Provide the [x, y] coordinate of the cell's center where the given text is located.  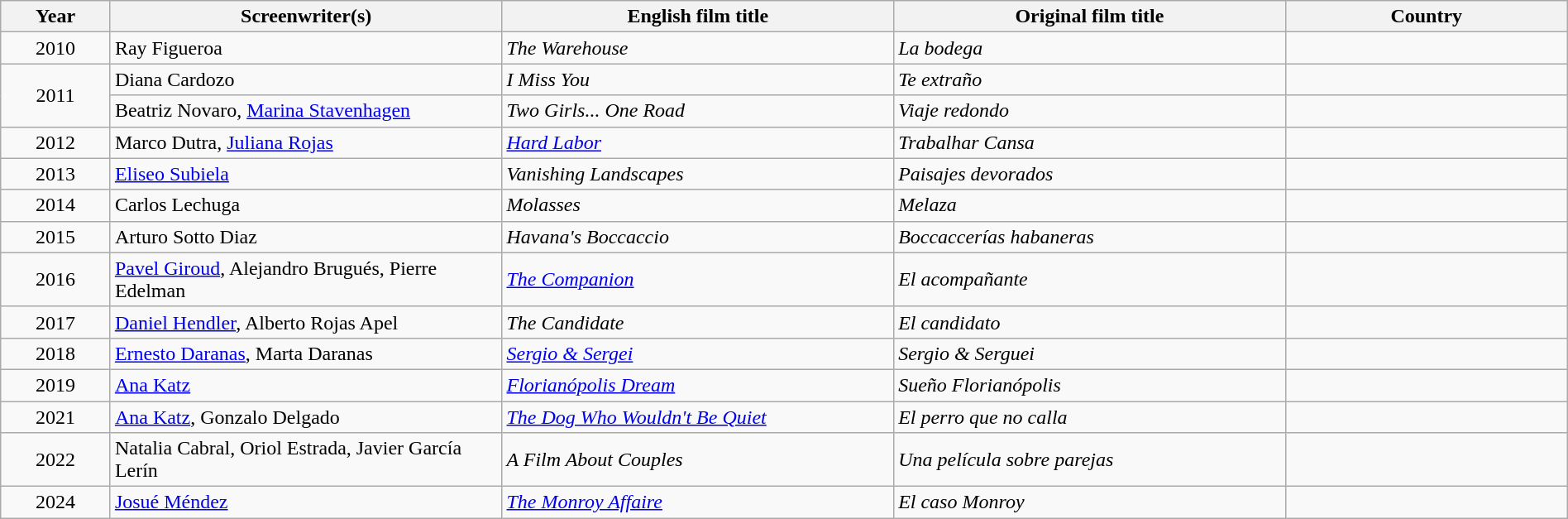
El acompañante [1090, 280]
Molasses [698, 205]
Year [56, 17]
Havana's Boccaccio [698, 237]
Ana Katz [306, 385]
Sergio & Sergei [698, 353]
2019 [56, 385]
English film title [698, 17]
Carlos Lechuga [306, 205]
The Monroy Affaire [698, 502]
A Film About Couples [698, 460]
Vanishing Landscapes [698, 174]
Marco Dutra, Juliana Rojas [306, 142]
Sueño Florianópolis [1090, 385]
Screenwriter(s) [306, 17]
Diana Cardozo [306, 79]
Country [1426, 17]
Pavel Giroud, Alejandro Brugués, Pierre Edelman [306, 280]
I Miss You [698, 79]
2012 [56, 142]
Two Girls... One Road [698, 111]
Viaje redondo [1090, 111]
2016 [56, 280]
2015 [56, 237]
Eliseo Subiela [306, 174]
Arturo Sotto Diaz [306, 237]
Florianópolis Dream [698, 385]
Te extraño [1090, 79]
Ray Figueroa [306, 48]
Boccaccerías habaneras [1090, 237]
2022 [56, 460]
The Companion [698, 280]
Ana Katz, Gonzalo Delgado [306, 416]
Beatriz Novaro, Marina Stavenhagen [306, 111]
Trabalhar Cansa [1090, 142]
The Warehouse [698, 48]
El candidato [1090, 322]
2017 [56, 322]
2018 [56, 353]
Una película sobre parejas [1090, 460]
The Dog Who Wouldn't Be Quiet [698, 416]
2014 [56, 205]
2010 [56, 48]
The Candidate [698, 322]
Natalia Cabral, Oriol Estrada, Javier García Lerín [306, 460]
Melaza [1090, 205]
El caso Monroy [1090, 502]
2021 [56, 416]
2024 [56, 502]
Daniel Hendler, Alberto Rojas Apel [306, 322]
La bodega [1090, 48]
2013 [56, 174]
Original film title [1090, 17]
Hard Labor [698, 142]
El perro que no calla [1090, 416]
Ernesto Daranas, Marta Daranas [306, 353]
Sergio & Serguei [1090, 353]
Paisajes devorados [1090, 174]
Josué Méndez [306, 502]
2011 [56, 95]
